Identify which cell holds the provided text, then report its (X, Y) central coordinate. 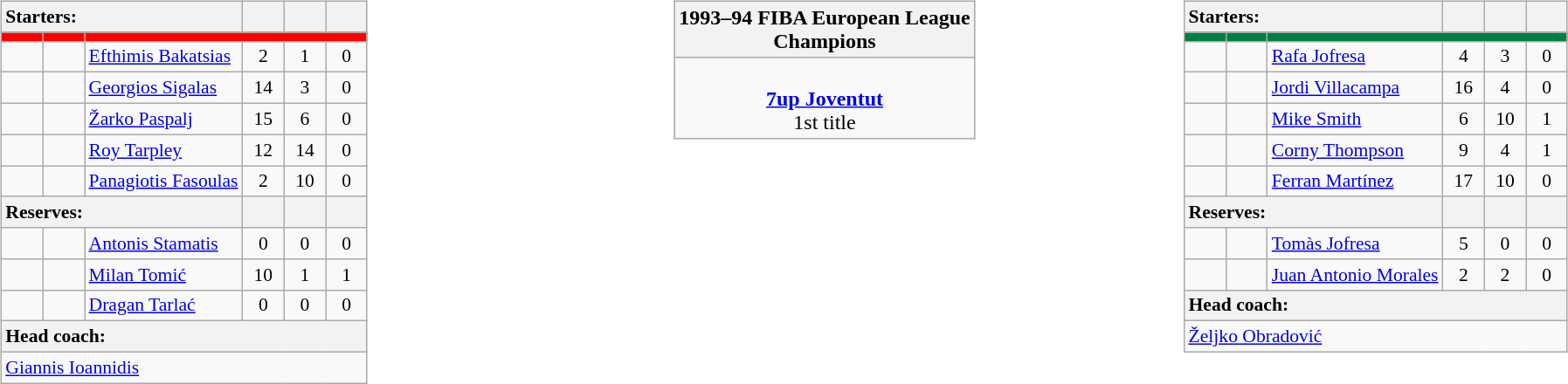
1993–94 FIBA European League Champions (825, 30)
Panagiotis Fasoulas (162, 182)
7up Joventut1st title (825, 98)
Georgios Sigalas (162, 88)
Žarko Paspalj (162, 119)
12 (264, 150)
Juan Antonio Morales (1356, 274)
Rafa Jofresa (1356, 57)
9 (1464, 150)
Tomàs Jofresa (1356, 243)
Antonis Stamatis (162, 243)
Efthimis Bakatsias (162, 57)
15 (264, 119)
17 (1464, 182)
Željko Obradović (1377, 337)
16 (1464, 88)
5 (1464, 243)
Ferran Martínez (1356, 182)
Jordi Villacampa (1356, 88)
Giannis Ioannidis (183, 367)
Corny Thompson (1356, 150)
Mike Smith (1356, 119)
Dragan Tarlać (162, 305)
Milan Tomić (162, 274)
Roy Tarpley (162, 150)
